Locate the cell with the specified text and output its (X, Y) center coordinate. 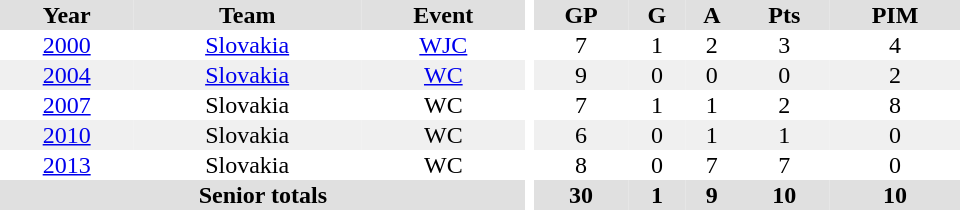
Senior totals (263, 195)
Pts (784, 15)
2000 (66, 45)
30 (582, 195)
PIM (895, 15)
6 (582, 135)
Team (247, 15)
G (658, 15)
A (712, 15)
2004 (66, 75)
2010 (66, 135)
GP (582, 15)
Year (66, 15)
WJC (444, 45)
4 (895, 45)
2007 (66, 105)
3 (784, 45)
2013 (66, 165)
Event (444, 15)
